Find where the given text appears and provide that cell's center as (X, Y) coordinate. 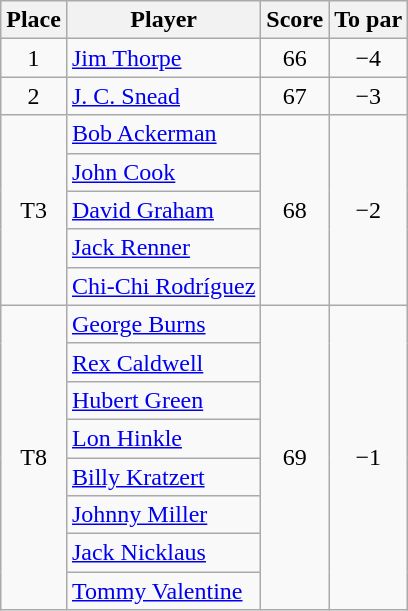
Jack Nicklaus (163, 553)
67 (295, 96)
−2 (368, 210)
Jim Thorpe (163, 58)
Place (34, 20)
Score (295, 20)
Jack Renner (163, 248)
−1 (368, 457)
−4 (368, 58)
To par (368, 20)
66 (295, 58)
68 (295, 210)
J. C. Snead (163, 96)
Player (163, 20)
Tommy Valentine (163, 591)
Billy Kratzert (163, 477)
T8 (34, 457)
Rex Caldwell (163, 362)
1 (34, 58)
George Burns (163, 324)
2 (34, 96)
Hubert Green (163, 400)
Lon Hinkle (163, 438)
T3 (34, 210)
69 (295, 457)
−3 (368, 96)
David Graham (163, 210)
John Cook (163, 172)
Johnny Miller (163, 515)
Chi-Chi Rodríguez (163, 286)
Bob Ackerman (163, 134)
